Pinpoint the cell where the given text exists, returning its [x, y] midpoint coordinate. 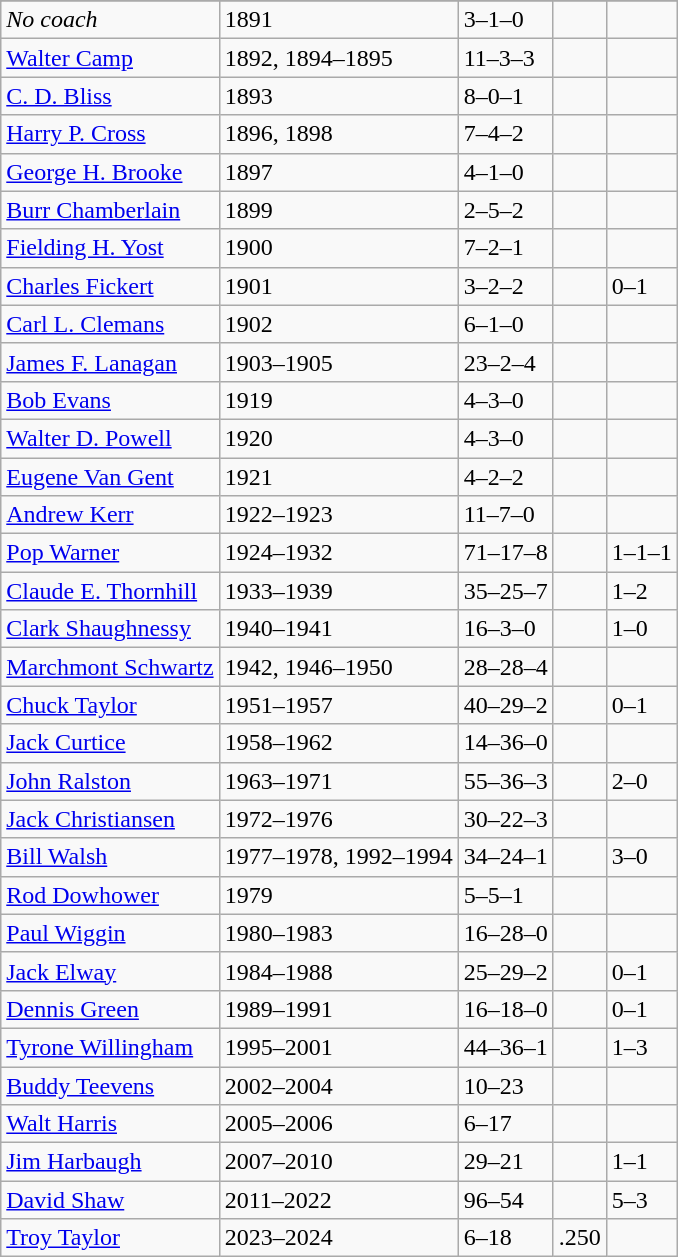
Troy Taylor [110, 1238]
1891 [338, 20]
2002–2004 [338, 1085]
Walt Harris [110, 1124]
1940–1941 [338, 629]
3–0 [642, 857]
1951–1957 [338, 705]
1903–1905 [338, 362]
2011–2022 [338, 1200]
1958–1962 [338, 743]
George H. Brooke [110, 172]
28–28–4 [506, 667]
71–17–8 [506, 553]
C. D. Bliss [110, 96]
6–1–0 [506, 324]
Charles Fickert [110, 286]
Fielding H. Yost [110, 248]
Jack Christiansen [110, 819]
1–1 [642, 1162]
6–17 [506, 1124]
Bill Walsh [110, 857]
1–1–1 [642, 553]
Walter Camp [110, 58]
11–3–3 [506, 58]
Buddy Teevens [110, 1085]
1921 [338, 477]
96–54 [506, 1200]
Carl L. Clemans [110, 324]
Chuck Taylor [110, 705]
44–36–1 [506, 1047]
1963–1971 [338, 781]
Dennis Green [110, 1009]
8–0–1 [506, 96]
1897 [338, 172]
40–29–2 [506, 705]
1922–1923 [338, 515]
1989–1991 [338, 1009]
James F. Lanagan [110, 362]
35–25–7 [506, 591]
55–36–3 [506, 781]
1899 [338, 210]
1900 [338, 248]
John Ralston [110, 781]
16–28–0 [506, 933]
Clark Shaughnessy [110, 629]
1896, 1898 [338, 134]
1979 [338, 895]
16–18–0 [506, 1009]
Jim Harbaugh [110, 1162]
34–24–1 [506, 857]
16–3–0 [506, 629]
1–0 [642, 629]
Jack Elway [110, 971]
Paul Wiggin [110, 933]
2005–2006 [338, 1124]
Rod Dowhower [110, 895]
Claude E. Thornhill [110, 591]
1942, 1946–1950 [338, 667]
1972–1976 [338, 819]
1977–1978, 1992–1994 [338, 857]
11–7–0 [506, 515]
2007–2010 [338, 1162]
1984–1988 [338, 971]
14–36–0 [506, 743]
1892, 1894–1895 [338, 58]
23–2–4 [506, 362]
5–5–1 [506, 895]
Marchmont Schwartz [110, 667]
30–22–3 [506, 819]
Pop Warner [110, 553]
1919 [338, 400]
25–29–2 [506, 971]
10–23 [506, 1085]
Eugene Van Gent [110, 477]
4–2–2 [506, 477]
7–2–1 [506, 248]
No coach [110, 20]
Harry P. Cross [110, 134]
1902 [338, 324]
7–4–2 [506, 134]
David Shaw [110, 1200]
1–3 [642, 1047]
2–5–2 [506, 210]
29–21 [506, 1162]
1933–1939 [338, 591]
Andrew Kerr [110, 515]
Bob Evans [110, 400]
5–3 [642, 1200]
1924–1932 [338, 553]
1980–1983 [338, 933]
4–1–0 [506, 172]
1–2 [642, 591]
1893 [338, 96]
Burr Chamberlain [110, 210]
2–0 [642, 781]
Jack Curtice [110, 743]
1995–2001 [338, 1047]
Tyrone Willingham [110, 1047]
6–18 [506, 1238]
3–1–0 [506, 20]
1901 [338, 286]
2023–2024 [338, 1238]
1920 [338, 438]
.250 [580, 1238]
Walter D. Powell [110, 438]
3–2–2 [506, 286]
